Scan for the cell matching the given text and deliver its (x, y) coordinate at center. 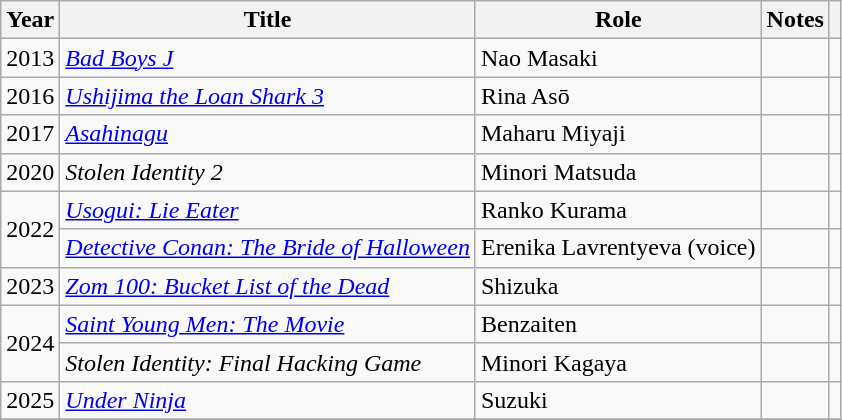
Maharu Miyaji (618, 134)
Minori Kagaya (618, 362)
Usogui: Lie Eater (268, 210)
Minori Matsuda (618, 172)
Saint Young Men: The Movie (268, 324)
Role (618, 20)
Nao Masaki (618, 58)
Ranko Kurama (618, 210)
Zom 100: Bucket List of the Dead (268, 286)
Year (30, 20)
2023 (30, 286)
Under Ninja (268, 400)
Title (268, 20)
Benzaiten (618, 324)
Detective Conan: The Bride of Halloween (268, 248)
Erenika Lavrentyeva (voice) (618, 248)
Shizuka (618, 286)
2022 (30, 229)
Stolen Identity 2 (268, 172)
Suzuki (618, 400)
2020 (30, 172)
Ushijima the Loan Shark 3 (268, 96)
Notes (795, 20)
2016 (30, 96)
Stolen Identity: Final Hacking Game (268, 362)
2013 (30, 58)
Rina Asō (618, 96)
2024 (30, 343)
Asahinagu (268, 134)
2017 (30, 134)
Bad Boys J (268, 58)
2025 (30, 400)
